Identify which cell holds the provided text, then report its [X, Y] central coordinate. 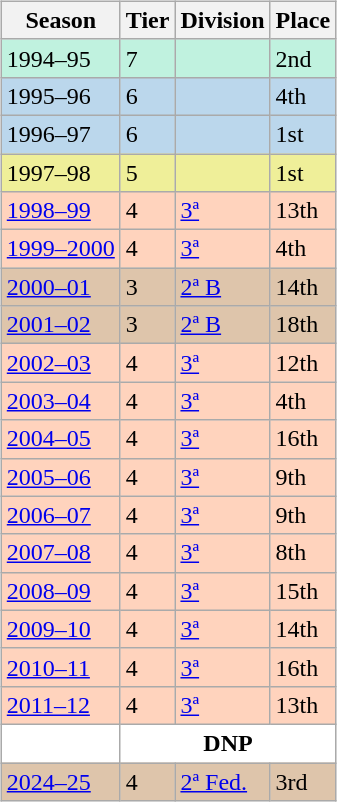
1995–96 [60, 96]
18th [303, 325]
2nd [303, 58]
2008–09 [60, 591]
1996–97 [60, 134]
2011–12 [60, 705]
2ª Fed. [222, 781]
Division [222, 20]
2006–07 [60, 515]
1999–2000 [60, 249]
2007–08 [60, 553]
2000–01 [60, 287]
1994–95 [60, 58]
3rd [303, 781]
2010–11 [60, 667]
2009–10 [60, 629]
Tier [148, 20]
1998–99 [60, 211]
Place [303, 20]
DNP [228, 743]
7 [148, 58]
2005–06 [60, 477]
2004–05 [60, 439]
12th [303, 363]
2003–04 [60, 401]
5 [148, 173]
Season [60, 20]
15th [303, 591]
2024–25 [60, 781]
1997–98 [60, 173]
2002–03 [60, 363]
8th [303, 553]
2001–02 [60, 325]
